Detect which cell encompasses the target text, then output its [x, y] center coordinate. 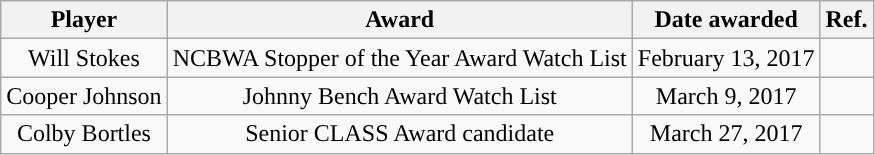
March 9, 2017 [726, 96]
Player [84, 20]
Johnny Bench Award Watch List [400, 96]
Senior CLASS Award candidate [400, 134]
Ref. [846, 20]
Will Stokes [84, 58]
Colby Bortles [84, 134]
March 27, 2017 [726, 134]
Cooper Johnson [84, 96]
February 13, 2017 [726, 58]
Date awarded [726, 20]
Award [400, 20]
NCBWA Stopper of the Year Award Watch List [400, 58]
